Detect which cell encompasses the target text, then output its [X, Y] center coordinate. 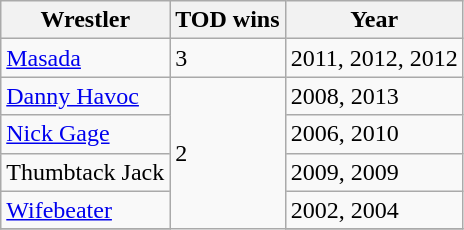
2008, 2013 [374, 96]
2002, 2004 [374, 210]
2 [228, 153]
2009, 2009 [374, 172]
Danny Havoc [86, 96]
TOD wins [228, 20]
Wrestler [86, 20]
Wifebeater [86, 210]
Thumbtack Jack [86, 172]
Masada [86, 58]
2011, 2012, 2012 [374, 58]
2006, 2010 [374, 134]
3 [228, 58]
Nick Gage [86, 134]
Year [374, 20]
